Locate the cell with the specified text and output its (x, y) center coordinate. 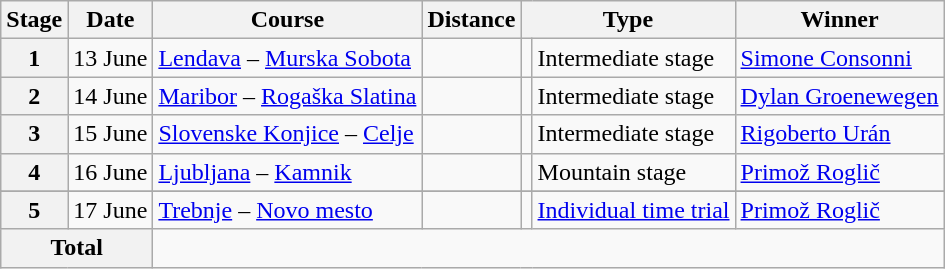
15 June (110, 134)
Distance (472, 20)
Dylan Groenewegen (840, 96)
Slovenske Konjice – Celje (288, 134)
Course (288, 20)
Individual time trial (634, 210)
Stage (34, 20)
Mountain stage (634, 172)
2 (34, 96)
16 June (110, 172)
Lendava – Murska Sobota (288, 58)
14 June (110, 96)
Maribor – Rogaška Slatina (288, 96)
Type (628, 20)
17 June (110, 210)
5 (34, 210)
Simone Consonni (840, 58)
4 (34, 172)
Ljubljana – Kamnik (288, 172)
Trebnje – Novo mesto (288, 210)
1 (34, 58)
Rigoberto Urán (840, 134)
Winner (840, 20)
Date (110, 20)
13 June (110, 58)
Total (77, 248)
3 (34, 134)
